Determine the [x, y] coordinate at the center of the cell enclosing the given text.  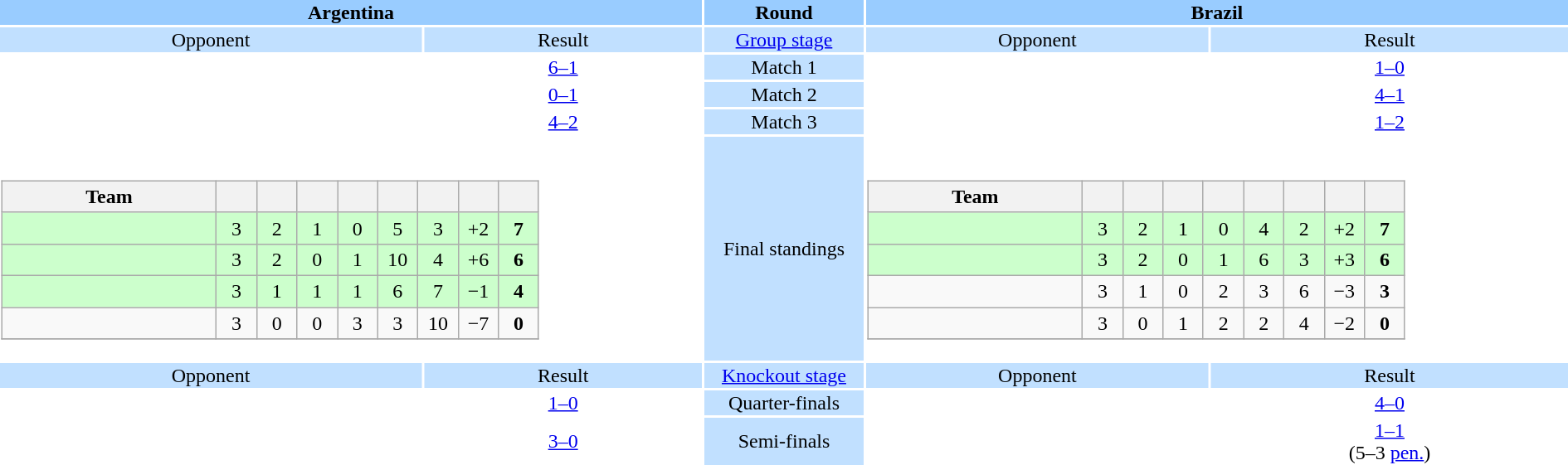
Argentina [351, 12]
Group stage [784, 40]
Brazil [1217, 12]
−7 [478, 322]
Final standings [784, 249]
Match 1 [784, 67]
4–1 [1390, 94]
+6 [478, 259]
Round [784, 12]
Match 2 [784, 94]
Match 3 [784, 122]
6–1 [562, 67]
Semi-finals [784, 441]
−3 [1344, 291]
0–1 [562, 94]
1–2 [1390, 122]
−1 [478, 291]
4–0 [1390, 403]
Team 3 2 1 0 5 3 +2 7 3 2 0 1 10 4 +6 6 3 1 1 1 6 7 −1 4 3 0 0 3 3 10 −7 0 [351, 249]
3–0 [562, 441]
Team 3 2 1 0 4 2 +2 7 3 2 0 1 6 3 +3 6 3 1 0 2 3 6 −3 3 3 0 1 2 2 4 −2 0 [1217, 249]
−2 [1344, 322]
Knockout stage [784, 375]
4–2 [562, 122]
1–1(5–3 pen.) [1390, 441]
5 [398, 228]
Quarter-finals [784, 403]
+3 [1344, 259]
